Determine the [x, y] coordinate at the center of the cell enclosing the given text.  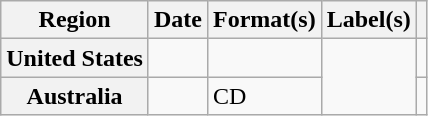
Australia [75, 96]
CD [265, 96]
Label(s) [368, 20]
Format(s) [265, 20]
Region [75, 20]
Date [178, 20]
United States [75, 58]
